Return [X, Y] of the center of cell containing provided text 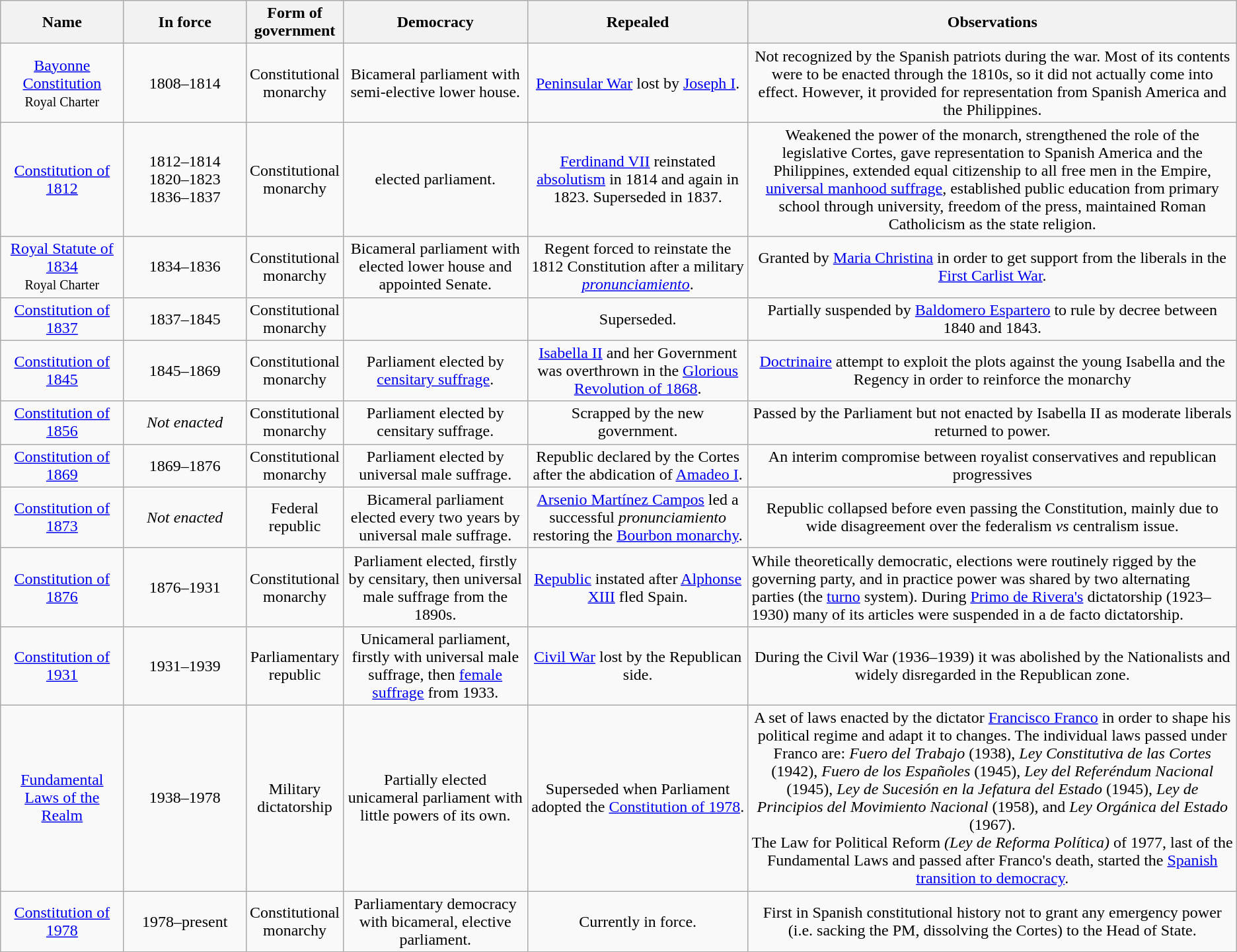
Regent forced to reinstate the 1812 Constitution after a military pronunciamiento. [638, 267]
elected parliament. [435, 180]
Repealed [638, 22]
Republic collapsed before even passing the Constitution, mainly due to wide disagreement over the federalism vs centralism issue. [993, 517]
Constitution of 1837 [62, 318]
1812–18141820–18231836–1837 [185, 180]
Doctrinaire attempt to exploit the plots against the young Isabella and the Regency in order to reinforce the monarchy [993, 371]
Parliamentary democracy with bicameral, elective parliament. [435, 921]
Military dictatorship [295, 798]
1876–1931 [185, 587]
Name [62, 22]
Bicameral parliament elected every two years by universal male suffrage. [435, 517]
Democracy [435, 22]
Ferdinand VII reinstated absolutism in 1814 and again in 1823. Superseded in 1837. [638, 180]
Parliamentary republic [295, 666]
Constitution of 1931 [62, 666]
Superseded. [638, 318]
Constitution of 1978 [62, 921]
Superseded when Parliament adopted the Constitution of 1978. [638, 798]
Constitution of 1845 [62, 371]
1845–1869 [185, 371]
In force [185, 22]
1808–1814 [185, 83]
Republic declared by the Cortes after the abdication of Amadeo I. [638, 465]
1834–1836 [185, 267]
Royal Statute of 1834Royal Charter [62, 267]
Granted by Maria Christina in order to get support from the liberals in the First Carlist War. [993, 267]
Bayonne ConstitutionRoyal Charter [62, 83]
Bicameral parliament with semi-elective lower house. [435, 83]
Scrapped by the new government. [638, 423]
Bicameral parliament with elected lower house and appointed Senate. [435, 267]
1978–present [185, 921]
Parliament elected by universal male suffrage. [435, 465]
Currently in force. [638, 921]
Peninsular War lost by Joseph I. [638, 83]
An interim compromise between royalist conservatives and republican progressives [993, 465]
Federal republic [295, 517]
Constitution of 1876 [62, 587]
1837–1845 [185, 318]
1869–1876 [185, 465]
Constitution of 1869 [62, 465]
Isabella II and her Government was overthrown in the Glorious Revolution of 1868. [638, 371]
Form of government [295, 22]
Constitution of 1873 [62, 517]
Constitution of 1856 [62, 423]
Fundamental Laws of the Realm [62, 798]
First in Spanish constitutional history not to grant any emergency power (i.e. sacking the PM, dissolving the Cortes) to the Head of State. [993, 921]
During the Civil War (1936–1939) it was abolished by the Nationalists and widely disregarded in the Republican zone. [993, 666]
Parliament elected, firstly by censitary, then universal male suffrage from the 1890s. [435, 587]
Arsenio Martínez Campos led a successful pronunciamiento restoring the Bourbon monarchy. [638, 517]
Observations [993, 22]
Partially suspended by Baldomero Espartero to rule by decree between 1840 and 1843. [993, 318]
Republic instated after Alphonse XIII fled Spain. [638, 587]
1938–1978 [185, 798]
Partially elected unicameral parliament with little powers of its own. [435, 798]
1931–1939 [185, 666]
Civil War lost by the Republican side. [638, 666]
Passed by the Parliament but not enacted by Isabella II as moderate liberals returned to power. [993, 423]
Unicameral parliament, firstly with universal male suffrage, then female suffrage from 1933. [435, 666]
Constitution of 1812 [62, 180]
